Pinpoint the cell where the given text exists, returning its [X, Y] midpoint coordinate. 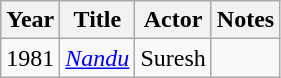
Nandu [98, 58]
Title [98, 20]
1981 [30, 58]
Year [30, 20]
Notes [245, 20]
Actor [173, 20]
Suresh [173, 58]
